Scan for the cell matching the given text and deliver its (X, Y) coordinate at center. 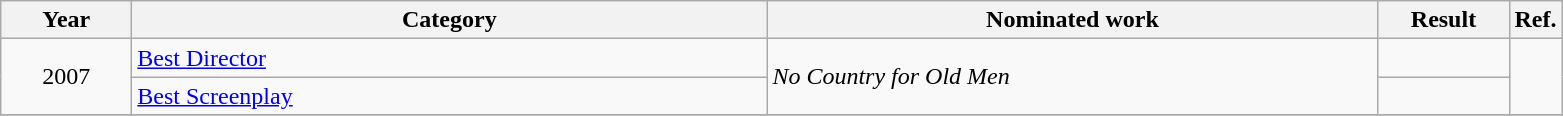
Best Director (450, 58)
No Country for Old Men (1072, 77)
Result (1444, 20)
2007 (66, 77)
Category (450, 20)
Nominated work (1072, 20)
Ref. (1536, 20)
Year (66, 20)
Best Screenplay (450, 96)
